Capture the cell that displays the provided text and extract its [x, y] central coordinate. 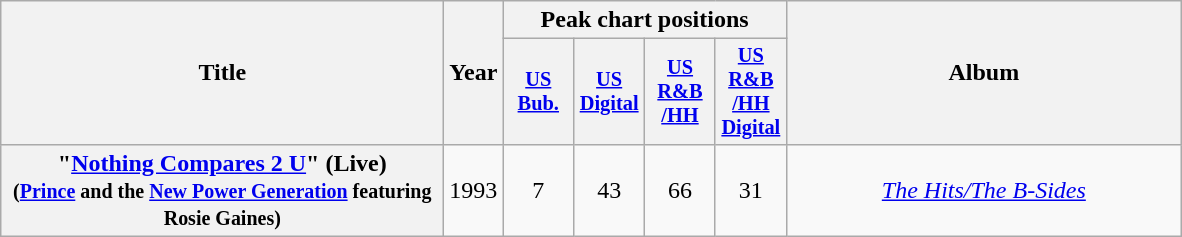
31 [750, 190]
"Nothing Compares 2 U" (Live)(Prince and the New Power Generation featuring Rosie Gaines) [222, 190]
US R&B/HH [680, 92]
43 [610, 190]
Peak chart positions [644, 20]
Year [474, 73]
USDigital [610, 92]
7 [538, 190]
Album [984, 73]
The Hits/The B-Sides [984, 190]
1993 [474, 190]
Title [222, 73]
66 [680, 190]
USBub. [538, 92]
US R&B/HHDigital [750, 92]
